Pinpoint the cell where the given text exists, returning its [X, Y] midpoint coordinate. 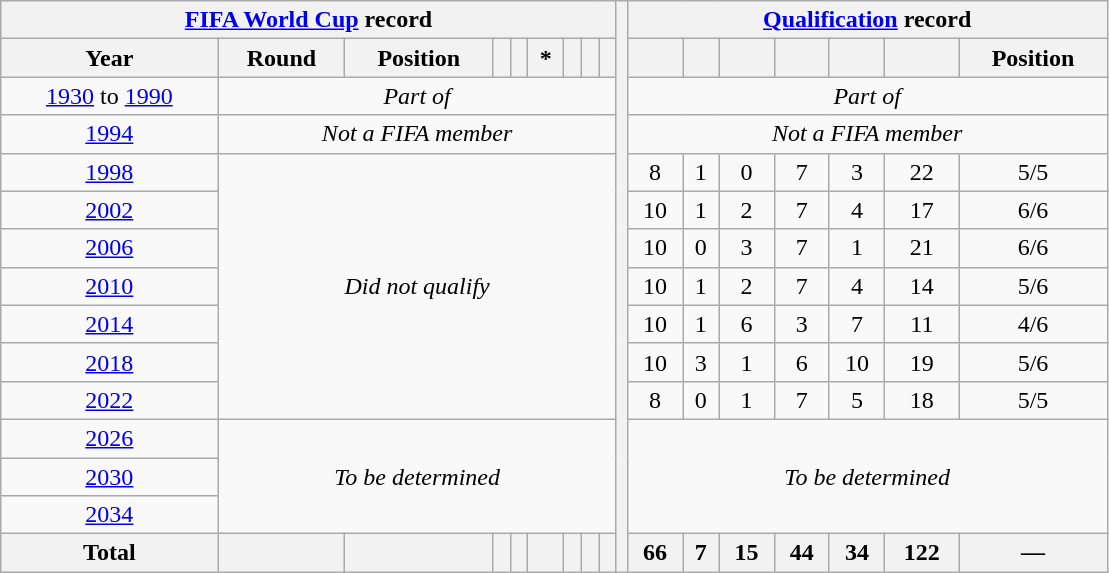
Round [282, 58]
2034 [110, 515]
2018 [110, 362]
122 [922, 553]
14 [922, 286]
1994 [110, 134]
2002 [110, 210]
34 [856, 553]
18 [922, 400]
5 [856, 400]
2022 [110, 400]
2030 [110, 477]
1930 to 1990 [110, 96]
2006 [110, 248]
21 [922, 248]
17 [922, 210]
Qualification record [867, 20]
Did not qualify [417, 286]
1998 [110, 172]
22 [922, 172]
2026 [110, 438]
44 [802, 553]
15 [746, 553]
11 [922, 324]
Year [110, 58]
66 [654, 553]
Total [110, 553]
19 [922, 362]
2014 [110, 324]
4/6 [1033, 324]
FIFA World Cup record [308, 20]
* [546, 58]
— [1033, 553]
2010 [110, 286]
